Provide the (X, Y) coordinate of the cell's center where the given text is located.  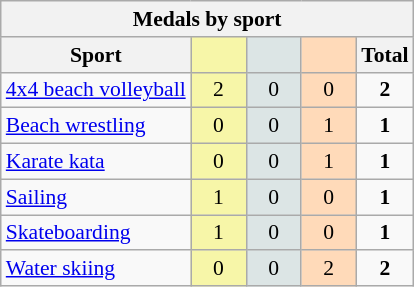
4x4 beach volleyball (96, 90)
Sailing (96, 197)
Water skiing (96, 269)
Beach wrestling (96, 126)
Skateboarding (96, 233)
Karate kata (96, 162)
Total (384, 55)
Sport (96, 55)
Medals by sport (208, 19)
